Pinpoint the cell where the given text exists, returning its (x, y) midpoint coordinate. 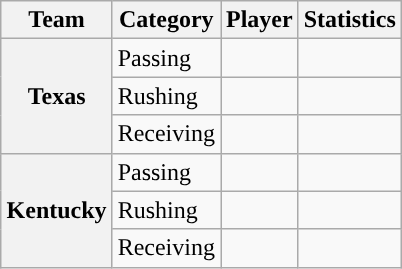
Statistics (350, 20)
Player (259, 20)
Texas (56, 96)
Team (56, 20)
Category (166, 20)
Kentucky (56, 210)
